Find where the given text appears and provide that cell's center as [X, Y] coordinate. 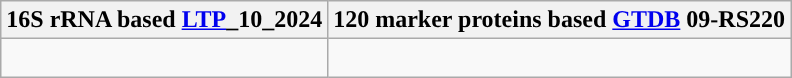
16S rRNA based LTP_10_2024 [164, 20]
120 marker proteins based GTDB 09-RS220 [560, 20]
